Search for the cell housing the specified text and yield its (x, y) center coordinate. 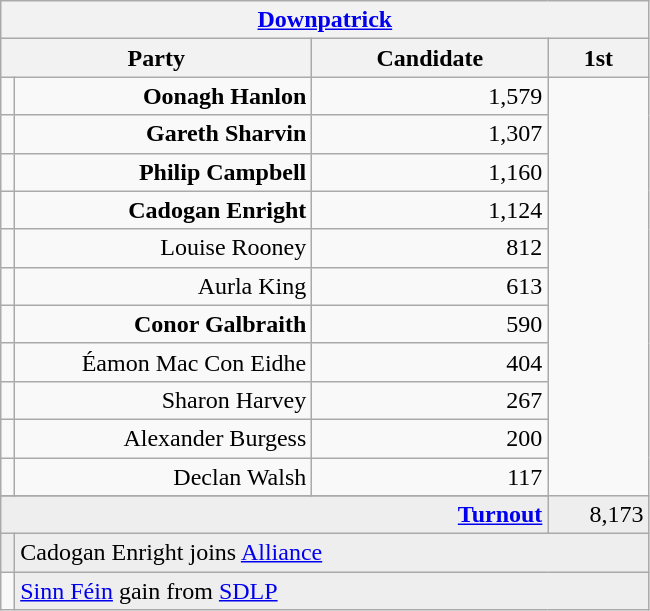
Conor Galbraith (164, 324)
613 (430, 286)
1,124 (430, 210)
Turnout (274, 515)
404 (430, 362)
Éamon Mac Con Eidhe (164, 362)
Aurla King (164, 286)
590 (430, 324)
Candidate (430, 58)
Gareth Sharvin (164, 134)
1,579 (430, 96)
Cadogan Enright (164, 210)
8,173 (598, 515)
Cadogan Enright joins Alliance (332, 553)
Declan Walsh (164, 477)
200 (430, 438)
117 (430, 477)
Oonagh Hanlon (164, 96)
267 (430, 400)
Alexander Burgess (164, 438)
1st (598, 58)
1,160 (430, 172)
Philip Campbell (164, 172)
Sinn Féin gain from SDLP (332, 591)
Sharon Harvey (164, 400)
Louise Rooney (164, 248)
1,307 (430, 134)
Downpatrick (325, 20)
812 (430, 248)
Party (156, 58)
